Output the [x, y] coordinate of the center of the cell containing the given text.  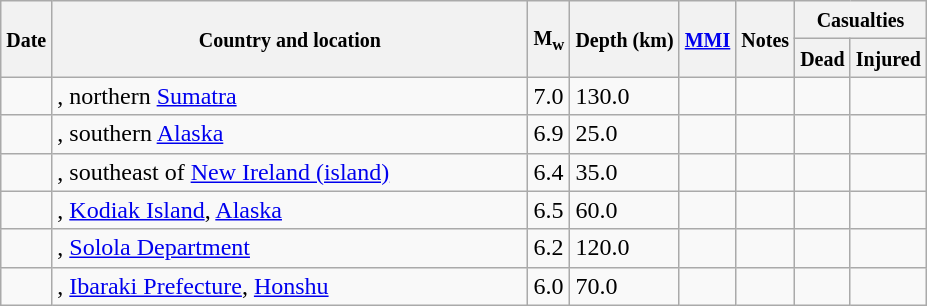
Casualties [861, 20]
60.0 [624, 210]
70.0 [624, 286]
6.9 [549, 134]
6.2 [549, 248]
, Kodiak Island, Alaska [290, 210]
130.0 [624, 96]
Country and location [290, 39]
Depth (km) [624, 39]
6.4 [549, 172]
, Solola Department [290, 248]
Notes [766, 39]
, Ibaraki Prefecture, Honshu [290, 286]
35.0 [624, 172]
120.0 [624, 248]
6.5 [549, 210]
, southeast of New Ireland (island) [290, 172]
Mw [549, 39]
Dead [823, 58]
25.0 [624, 134]
, northern Sumatra [290, 96]
Injured [888, 58]
Date [26, 39]
7.0 [549, 96]
6.0 [549, 286]
MMI [708, 39]
, southern Alaska [290, 134]
